Pinpoint the cell where the given text exists, returning its (x, y) midpoint coordinate. 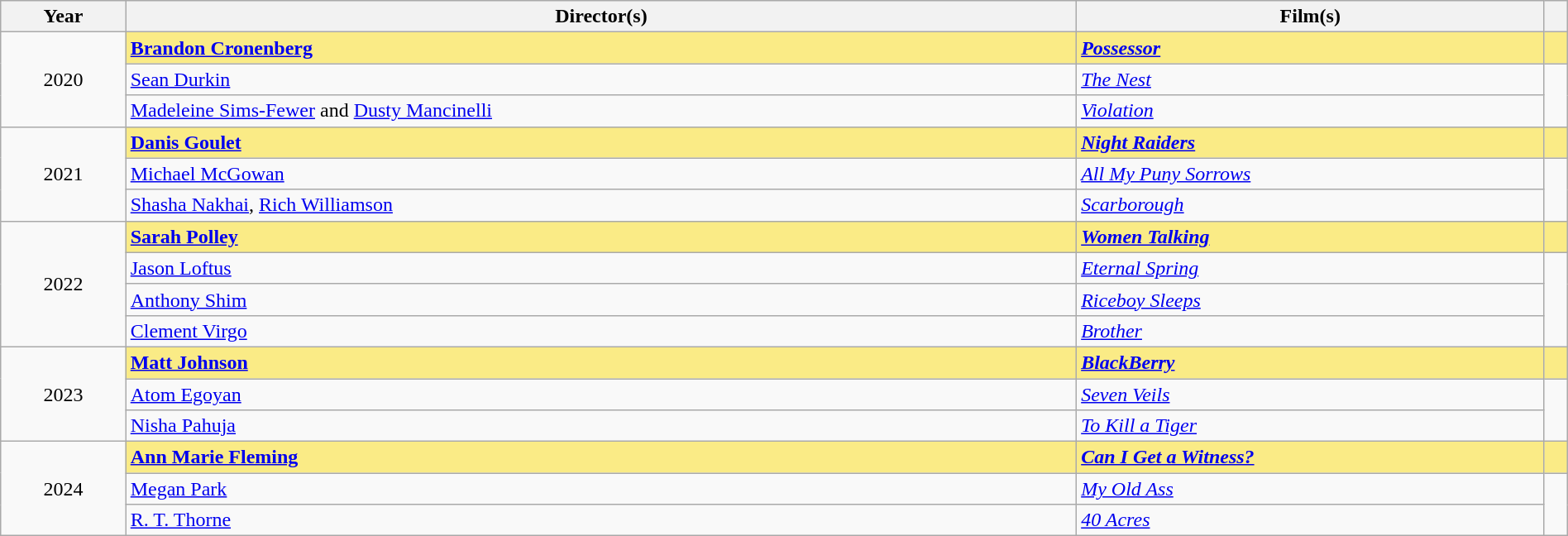
Scarborough (1310, 205)
All My Puny Sorrows (1310, 174)
Madeleine Sims-Fewer and Dusty Mancinelli (600, 111)
40 Acres (1310, 520)
Atom Egoyan (600, 395)
2022 (63, 284)
Michael McGowan (600, 174)
Ann Marie Fleming (600, 457)
Anthony Shim (600, 299)
Riceboy Sleeps (1310, 299)
Eternal Spring (1310, 268)
Nisha Pahuja (600, 426)
R. T. Thorne (600, 520)
Film(s) (1310, 17)
Year (63, 17)
To Kill a Tiger (1310, 426)
Possessor (1310, 48)
My Old Ass (1310, 489)
2023 (63, 394)
2021 (63, 174)
Night Raiders (1310, 142)
2024 (63, 489)
Danis Goulet (600, 142)
The Nest (1310, 79)
Sarah Polley (600, 237)
Matt Johnson (600, 362)
Clement Virgo (600, 331)
Women Talking (1310, 237)
Brandon Cronenberg (600, 48)
2020 (63, 79)
Violation (1310, 111)
Jason Loftus (600, 268)
Director(s) (600, 17)
BlackBerry (1310, 362)
Can I Get a Witness? (1310, 457)
Seven Veils (1310, 395)
Megan Park (600, 489)
Sean Durkin (600, 79)
Shasha Nakhai, Rich Williamson (600, 205)
Brother (1310, 331)
